From the cell containing the given text, extract its center point as (X, Y) coordinate. 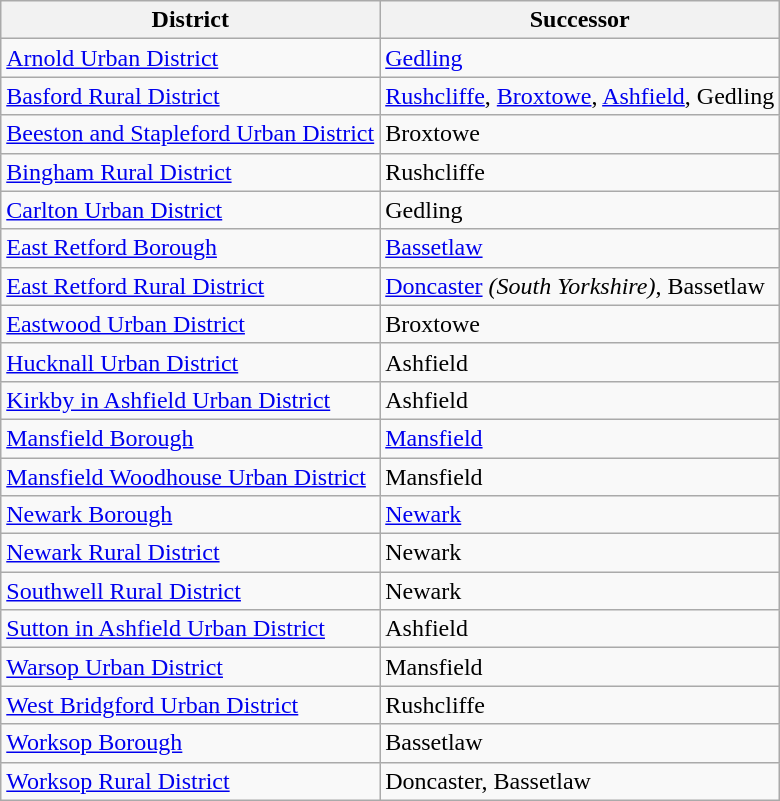
West Bridgford Urban District (190, 705)
Hucknall Urban District (190, 362)
Bingham Rural District (190, 172)
Carlton Urban District (190, 210)
East Retford Borough (190, 248)
Kirkby in Ashfield Urban District (190, 400)
Successor (580, 20)
Newark Borough (190, 515)
Doncaster, Bassetlaw (580, 781)
Arnold Urban District (190, 58)
Basford Rural District (190, 96)
Worksop Borough (190, 743)
Newark Rural District (190, 553)
Mansfield Woodhouse Urban District (190, 477)
District (190, 20)
Beeston and Stapleford Urban District (190, 134)
Sutton in Ashfield Urban District (190, 629)
Mansfield Borough (190, 438)
Rushcliffe, Broxtowe, Ashfield, Gedling (580, 96)
Doncaster (South Yorkshire), Bassetlaw (580, 286)
Eastwood Urban District (190, 324)
East Retford Rural District (190, 286)
Worksop Rural District (190, 781)
Southwell Rural District (190, 591)
Warsop Urban District (190, 667)
